Return the [x, y] coordinate for the center point of the cell that contains the specified text.  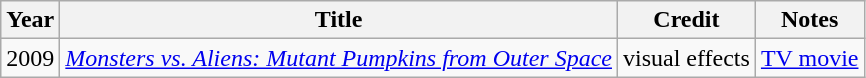
Year [30, 20]
2009 [30, 58]
Title [339, 20]
Monsters vs. Aliens: Mutant Pumpkins from Outer Space [339, 58]
Notes [810, 20]
Credit [686, 20]
TV movie [810, 58]
visual effects [686, 58]
